Find where the given text appears and provide that cell's center as (X, Y) coordinate. 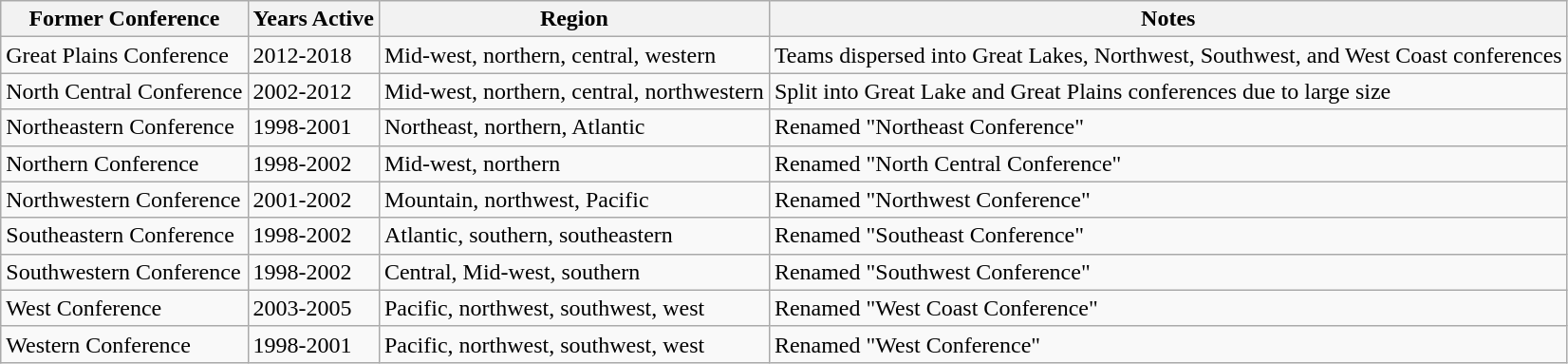
2002-2012 (313, 91)
Northeastern Conference (124, 127)
Renamed "Northeast Conference" (1167, 127)
Former Conference (124, 19)
Split into Great Lake and Great Plains conferences due to large size (1167, 91)
Central, Mid-west, southern (573, 272)
Years Active (313, 19)
Notes (1167, 19)
Atlantic, southern, southeastern (573, 236)
Renamed "West Conference" (1167, 344)
Mid-west, northern, central, northwestern (573, 91)
Northwestern Conference (124, 200)
Southeastern Conference (124, 236)
West Conference (124, 308)
Renamed "Southwest Conference" (1167, 272)
Mountain, northwest, Pacific (573, 200)
Mid-west, northern, central, western (573, 55)
North Central Conference (124, 91)
Western Conference (124, 344)
Mid-west, northern (573, 163)
Northern Conference (124, 163)
Renamed "North Central Conference" (1167, 163)
2012-2018 (313, 55)
Northeast, northern, Atlantic (573, 127)
Renamed "West Coast Conference" (1167, 308)
Renamed "Northwest Conference" (1167, 200)
2003-2005 (313, 308)
Region (573, 19)
Teams dispersed into Great Lakes, Northwest, Southwest, and West Coast conferences (1167, 55)
Renamed "Southeast Conference" (1167, 236)
Great Plains Conference (124, 55)
Southwestern Conference (124, 272)
2001-2002 (313, 200)
